Pinpoint the cell where the given text exists, returning its [x, y] midpoint coordinate. 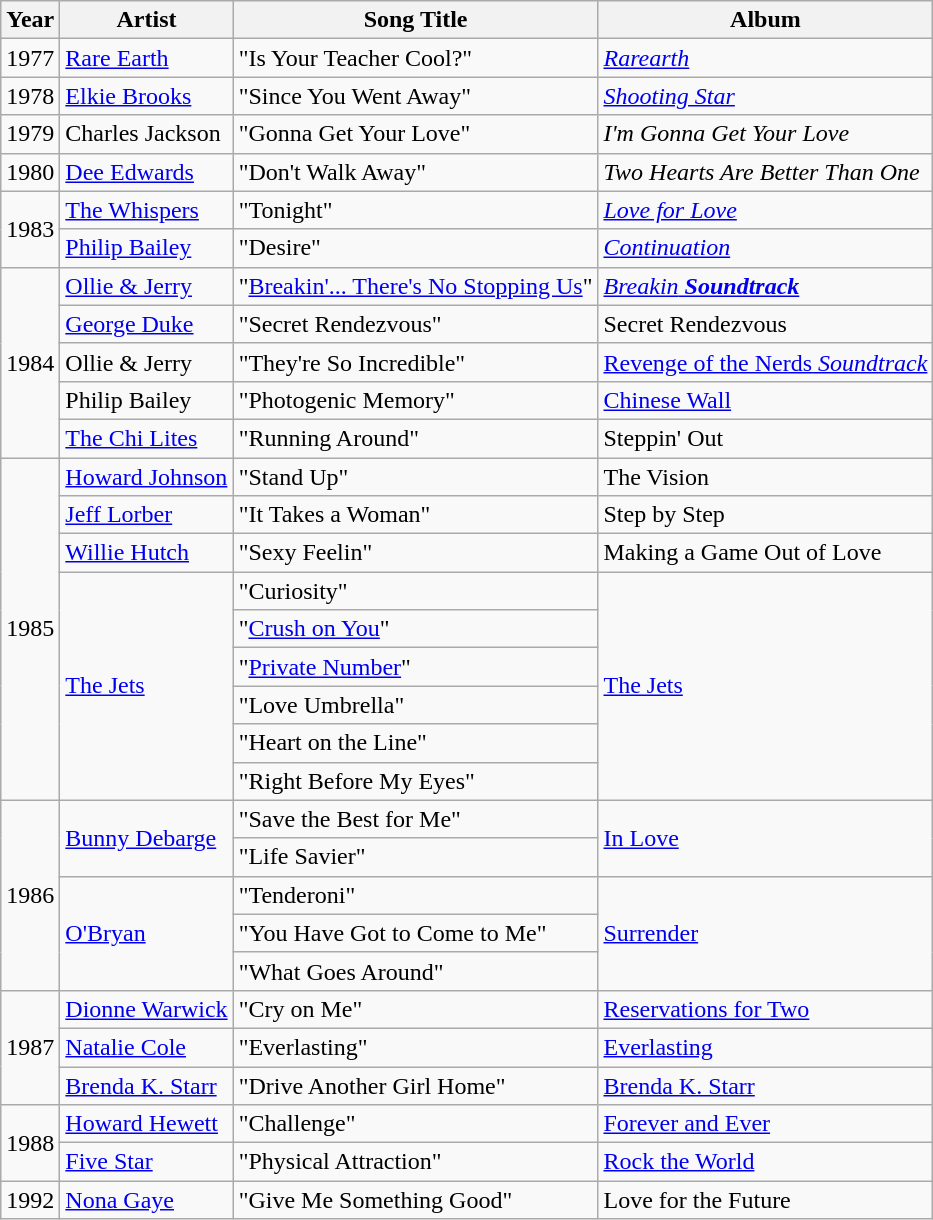
George Duke [146, 324]
Everlasting [766, 1047]
1978 [30, 96]
1977 [30, 58]
Revenge of the Nerds Soundtrack [766, 362]
Breakin Soundtrack [766, 286]
The Vision [766, 477]
Nona Gaye [146, 1200]
Rarearth [766, 58]
"It Takes a Woman" [416, 515]
"Desire" [416, 248]
Secret Rendezvous [766, 324]
"Curiosity" [416, 591]
Bunny Debarge [146, 838]
Howard Johnson [146, 477]
Five Star [146, 1162]
The Chi Lites [146, 438]
"Don't Walk Away" [416, 172]
"Is Your Teacher Cool?" [416, 58]
"Drive Another Girl Home" [416, 1085]
"Cry on Me" [416, 1009]
Willie Hutch [146, 553]
1979 [30, 134]
Song Title [416, 20]
Love for the Future [766, 1200]
O'Bryan [146, 933]
"Everlasting" [416, 1047]
"Right Before My Eyes" [416, 781]
"Life Savier" [416, 857]
Making a Game Out of Love [766, 553]
"Breakin'... There's No Stopping Us" [416, 286]
"Private Number" [416, 667]
Howard Hewett [146, 1124]
"What Goes Around" [416, 971]
Continuation [766, 248]
1985 [30, 630]
"Physical Attraction" [416, 1162]
Year [30, 20]
"You Have Got to Come to Me" [416, 933]
"Heart on the Line" [416, 743]
"Since You Went Away" [416, 96]
"Stand Up" [416, 477]
Natalie Cole [146, 1047]
Jeff Lorber [146, 515]
Artist [146, 20]
Shooting Star [766, 96]
"Love Umbrella" [416, 705]
Step by Step [766, 515]
"Running Around" [416, 438]
"Tonight" [416, 210]
1980 [30, 172]
Surrender [766, 933]
Forever and Ever [766, 1124]
1992 [30, 1200]
"Tenderoni" [416, 895]
"Save the Best for Me" [416, 819]
Elkie Brooks [146, 96]
"They're So Incredible" [416, 362]
Chinese Wall [766, 400]
Two Hearts Are Better Than One [766, 172]
1984 [30, 362]
Album [766, 20]
1987 [30, 1047]
Reservations for Two [766, 1009]
"Secret Rendezvous" [416, 324]
"Gonna Get Your Love" [416, 134]
"Challenge" [416, 1124]
"Sexy Feelin" [416, 553]
The Whispers [146, 210]
"Photogenic Memory" [416, 400]
"Give Me Something Good" [416, 1200]
1983 [30, 229]
In Love [766, 838]
Charles Jackson [146, 134]
1986 [30, 895]
"Crush on You" [416, 629]
Dee Edwards [146, 172]
Dionne Warwick [146, 1009]
Love for Love [766, 210]
1988 [30, 1143]
I'm Gonna Get Your Love [766, 134]
Rare Earth [146, 58]
Steppin' Out [766, 438]
Rock the World [766, 1162]
